Output the (X, Y) coordinate of the center of the cell containing the given text.  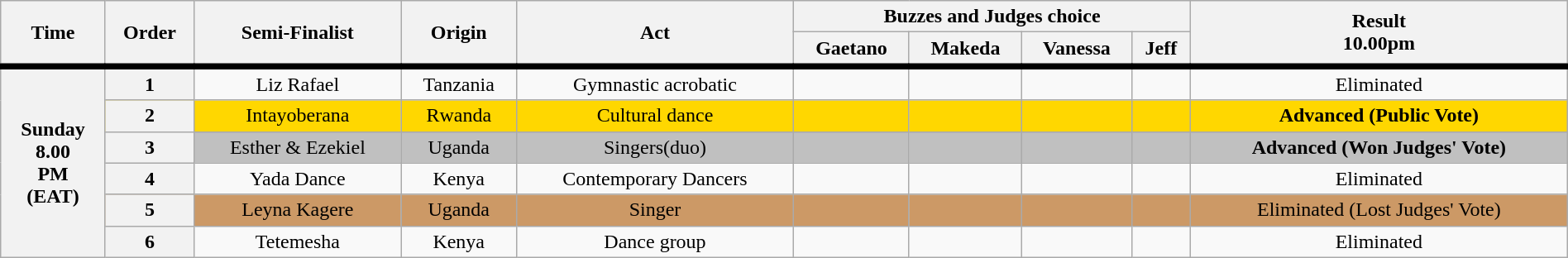
Tanzania (458, 83)
Act (655, 33)
4 (149, 179)
6 (149, 241)
Contemporary Dancers (655, 179)
Buzzes and Judges choice (992, 17)
Gaetano (852, 50)
Singer (655, 210)
Makeda (965, 50)
1 (149, 83)
Liz Rafael (298, 83)
Leyna Kagere (298, 210)
3 (149, 147)
Vanessa (1077, 50)
5 (149, 210)
Dance group (655, 241)
Esther & Ezekiel (298, 147)
Time (53, 33)
Cultural dance (655, 116)
Jeff (1161, 50)
Tetemesha (298, 241)
Result10.00pm (1379, 33)
Intayoberana (298, 116)
Advanced (Public Vote) (1379, 116)
Order (149, 33)
Rwanda (458, 116)
Yada Dance (298, 179)
Gymnastic acrobatic (655, 83)
Origin (458, 33)
Eliminated (Lost Judges' Vote) (1379, 210)
Semi-Finalist (298, 33)
2 (149, 116)
Advanced (Won Judges' Vote) (1379, 147)
Sunday8.00PM(EAT) (53, 162)
Singers(duo) (655, 147)
